For the text-containing cell, return its midpoint in (X, Y) coordinate format. 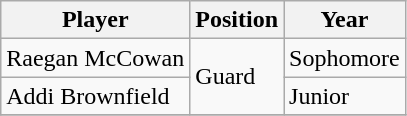
Player (96, 20)
Position (237, 20)
Addi Brownfield (96, 96)
Raegan McCowan (96, 58)
Year (345, 20)
Junior (345, 96)
Guard (237, 77)
Sophomore (345, 58)
